From the cell containing the given text, extract its center point as [x, y] coordinate. 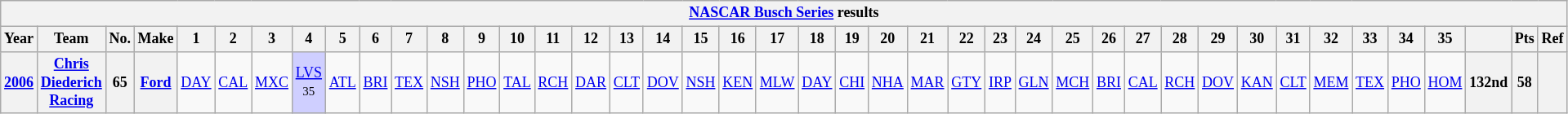
13 [626, 39]
Make [155, 39]
23 [1000, 39]
No. [119, 39]
29 [1218, 39]
58 [1525, 82]
25 [1073, 39]
KEN [738, 82]
132nd [1489, 82]
33 [1370, 39]
8 [444, 39]
MAR [927, 82]
65 [119, 82]
35 [1445, 39]
KAN [1257, 82]
Year [20, 39]
LVS35 [309, 82]
MEM [1331, 82]
3 [272, 39]
17 [776, 39]
NASCAR Busch Series results [784, 13]
Ref [1552, 39]
HOM [1445, 82]
22 [967, 39]
2006 [20, 82]
9 [482, 39]
28 [1180, 39]
14 [663, 39]
Chris Diederich Racing [71, 82]
6 [376, 39]
20 [888, 39]
11 [553, 39]
NHA [888, 82]
Team [71, 39]
15 [701, 39]
26 [1110, 39]
30 [1257, 39]
19 [852, 39]
DAR [592, 82]
1 [196, 39]
21 [927, 39]
18 [817, 39]
TAL [517, 82]
12 [592, 39]
GTY [967, 82]
4 [309, 39]
IRP [1000, 82]
MCH [1073, 82]
CHI [852, 82]
2 [234, 39]
Pts [1525, 39]
31 [1293, 39]
16 [738, 39]
GLN [1034, 82]
Ford [155, 82]
27 [1142, 39]
10 [517, 39]
MLW [776, 82]
5 [342, 39]
24 [1034, 39]
34 [1405, 39]
7 [409, 39]
MXC [272, 82]
32 [1331, 39]
ATL [342, 82]
